Extract the (X, Y) coordinate from the center of the cell holding the provided text.  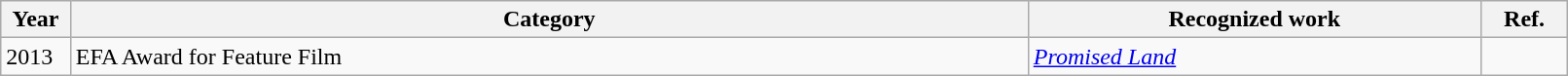
2013 (36, 57)
Ref. (1524, 19)
Year (36, 19)
Recognized work (1254, 19)
Promised Land (1254, 57)
Category (549, 19)
EFA Award for Feature Film (549, 57)
